Return [x, y] of the center of cell containing provided text 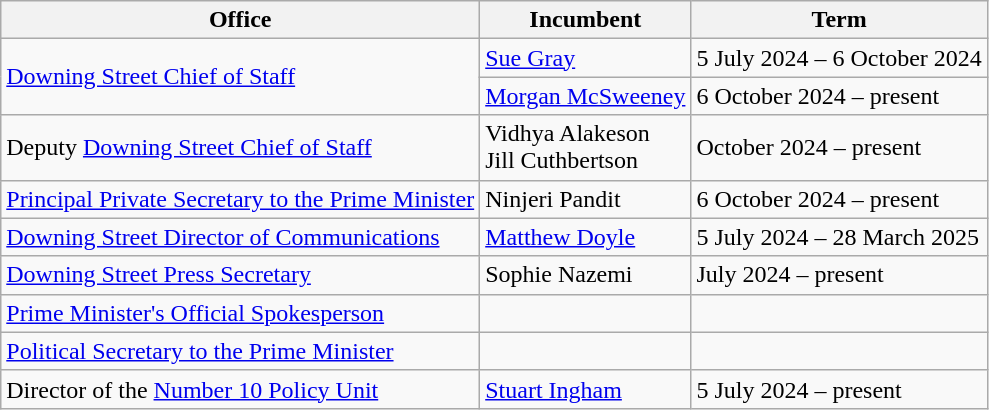
Vidhya AlakesonJill Cuthbertson [586, 148]
Matthew Doyle [586, 237]
Downing Street Director of Communications [240, 237]
July 2024 – present [839, 275]
Prime Minister's Official Spokesperson [240, 313]
Sue Gray [586, 58]
Incumbent [586, 20]
Office [240, 20]
5 July 2024 – present [839, 389]
Sophie Nazemi [586, 275]
Morgan McSweeney [586, 96]
Principal Private Secretary to the Prime Minister [240, 199]
Stuart Ingham [586, 389]
Downing Street Press Secretary [240, 275]
Term [839, 20]
Director of the Number 10 Policy Unit [240, 389]
Political Secretary to the Prime Minister [240, 351]
5 July 2024 – 28 March 2025 [839, 237]
Deputy Downing Street Chief of Staff [240, 148]
Ninjeri Pandit [586, 199]
5 July 2024 – 6 October 2024 [839, 58]
Downing Street Chief of Staff [240, 77]
October 2024 – present [839, 148]
